Extract the [x, y] coordinate from the center of the cell holding the provided text.  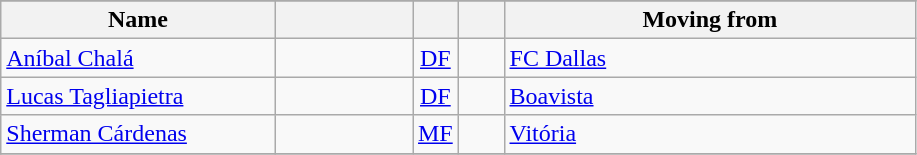
Vitória [710, 134]
FC Dallas [710, 58]
Moving from [710, 20]
Boavista [710, 96]
Name [138, 20]
Sherman Cárdenas [138, 134]
Aníbal Chalá [138, 58]
Lucas Tagliapietra [138, 96]
MF [435, 134]
